From the cell containing the given text, extract its center point as (x, y) coordinate. 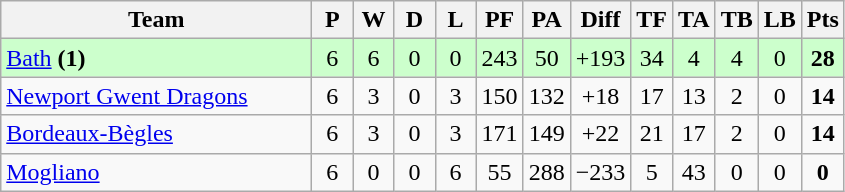
Mogliano (156, 172)
43 (694, 172)
Team (156, 20)
LB (780, 20)
D (414, 20)
50 (546, 58)
171 (500, 134)
TB (736, 20)
132 (546, 96)
−233 (600, 172)
+193 (600, 58)
55 (500, 172)
150 (500, 96)
TA (694, 20)
149 (546, 134)
5 (652, 172)
+22 (600, 134)
Diff (600, 20)
Bath (1) (156, 58)
TF (652, 20)
13 (694, 96)
21 (652, 134)
288 (546, 172)
Bordeaux-Bègles (156, 134)
28 (822, 58)
PA (546, 20)
P (332, 20)
PF (500, 20)
L (456, 20)
+18 (600, 96)
34 (652, 58)
W (374, 20)
Newport Gwent Dragons (156, 96)
243 (500, 58)
Pts (822, 20)
